Capture the cell that displays the provided text and extract its [x, y] central coordinate. 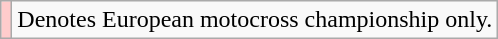
Denotes European motocross championship only. [255, 20]
